Detect which cell encompasses the target text, then output its (x, y) center coordinate. 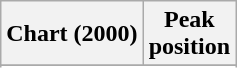
Peakposition (189, 34)
Chart (2000) (72, 34)
